Identify which cell holds the provided text, then report its (X, Y) central coordinate. 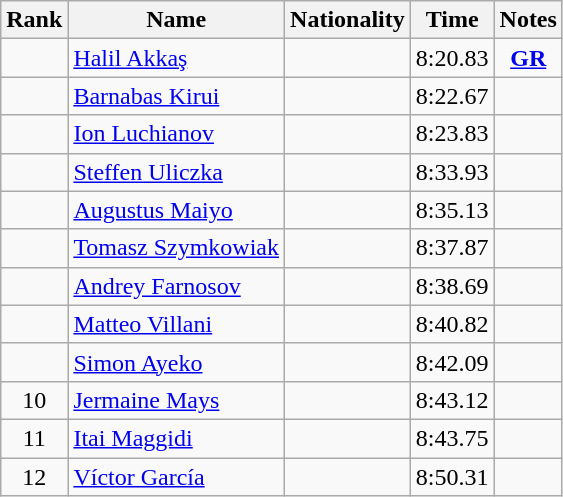
GR (528, 58)
8:35.13 (452, 210)
Halil Akkaş (176, 58)
Andrey Farnosov (176, 286)
8:20.83 (452, 58)
Time (452, 20)
8:23.83 (452, 134)
8:43.12 (452, 400)
Augustus Maiyo (176, 210)
Simon Ayeko (176, 362)
8:37.87 (452, 248)
Tomasz Szymkowiak (176, 248)
Steffen Uliczka (176, 172)
8:33.93 (452, 172)
8:22.67 (452, 96)
Rank (34, 20)
12 (34, 477)
Name (176, 20)
Víctor García (176, 477)
Jermaine Mays (176, 400)
Matteo Villani (176, 324)
Itai Maggidi (176, 438)
10 (34, 400)
8:40.82 (452, 324)
Nationality (348, 20)
11 (34, 438)
8:43.75 (452, 438)
Notes (528, 20)
Ion Luchianov (176, 134)
8:42.09 (452, 362)
8:38.69 (452, 286)
8:50.31 (452, 477)
Barnabas Kirui (176, 96)
